For the text-containing cell, return its midpoint in [x, y] coordinate format. 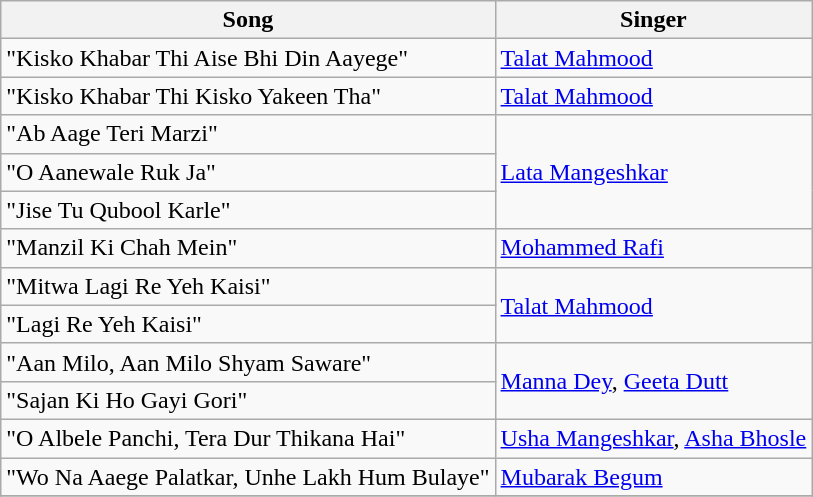
"Aan Milo, Aan Milo Shyam Saware" [248, 362]
Singer [654, 20]
"O Albele Panchi, Tera Dur Thikana Hai" [248, 438]
Manna Dey, Geeta Dutt [654, 381]
"Kisko Khabar Thi Kisko Yakeen Tha" [248, 96]
"Ab Aage Teri Marzi" [248, 134]
"Sajan Ki Ho Gayi Gori" [248, 400]
"Wo Na Aaege Palatkar, Unhe Lakh Hum Bulaye" [248, 477]
"O Aanewale Ruk Ja" [248, 172]
Song [248, 20]
Mubarak Begum [654, 477]
"Jise Tu Qubool Karle" [248, 210]
"Mitwa Lagi Re Yeh Kaisi" [248, 286]
Usha Mangeshkar, Asha Bhosle [654, 438]
"Manzil Ki Chah Mein" [248, 248]
Mohammed Rafi [654, 248]
"Kisko Khabar Thi Aise Bhi Din Aayege" [248, 58]
Lata Mangeshkar [654, 172]
"Lagi Re Yeh Kaisi" [248, 324]
